Scan for the cell matching the given text and deliver its [x, y] coordinate at center. 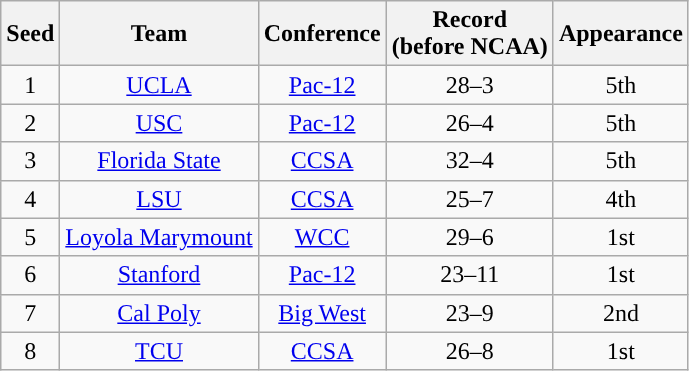
WCC [322, 237]
3 [30, 161]
2nd [620, 313]
4 [30, 199]
6 [30, 275]
TCU [159, 351]
4th [620, 199]
23–9 [470, 313]
29–6 [470, 237]
Record(before NCAA) [470, 34]
26–8 [470, 351]
Conference [322, 34]
USC [159, 123]
28–3 [470, 85]
5 [30, 237]
LSU [159, 199]
25–7 [470, 199]
Florida State [159, 161]
Seed [30, 34]
32–4 [470, 161]
7 [30, 313]
Cal Poly [159, 313]
2 [30, 123]
23–11 [470, 275]
1 [30, 85]
Stanford [159, 275]
Team [159, 34]
8 [30, 351]
Appearance [620, 34]
Loyola Marymount [159, 237]
26–4 [470, 123]
Big West [322, 313]
UCLA [159, 85]
